Detect which cell encompasses the target text, then output its (X, Y) center coordinate. 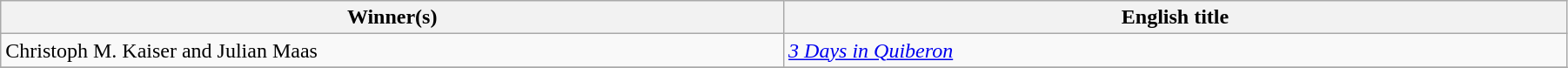
English title (1176, 17)
Christoph M. Kaiser and Julian Maas (392, 51)
Winner(s) (392, 17)
3 Days in Quiberon (1176, 51)
